Locate the cell with the specified text and output its [X, Y] center coordinate. 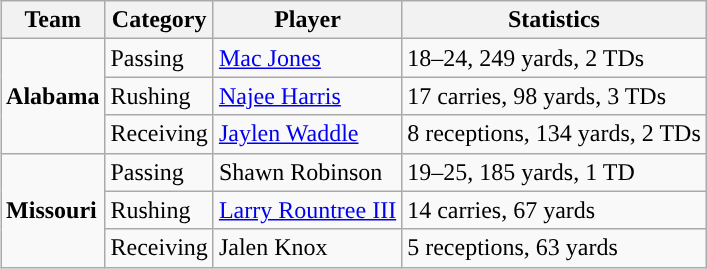
19–25, 185 yards, 1 TD [554, 172]
17 carries, 98 yards, 3 TDs [554, 96]
Player [307, 20]
Larry Rountree III [307, 210]
Missouri [53, 210]
Alabama [53, 96]
Statistics [554, 20]
Shawn Robinson [307, 172]
Jalen Knox [307, 248]
18–24, 249 yards, 2 TDs [554, 58]
Category [159, 20]
8 receptions, 134 yards, 2 TDs [554, 134]
Team [53, 20]
Najee Harris [307, 96]
Mac Jones [307, 58]
14 carries, 67 yards [554, 210]
Jaylen Waddle [307, 134]
5 receptions, 63 yards [554, 248]
